Detect which cell encompasses the target text, then output its [x, y] center coordinate. 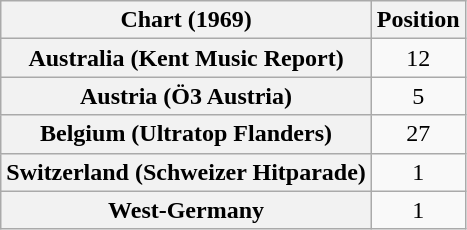
Position [418, 20]
27 [418, 134]
12 [418, 58]
West-Germany [186, 210]
5 [418, 96]
Australia (Kent Music Report) [186, 58]
Austria (Ö3 Austria) [186, 96]
Belgium (Ultratop Flanders) [186, 134]
Switzerland (Schweizer Hitparade) [186, 172]
Chart (1969) [186, 20]
